From the cell containing the given text, extract its center point as (x, y) coordinate. 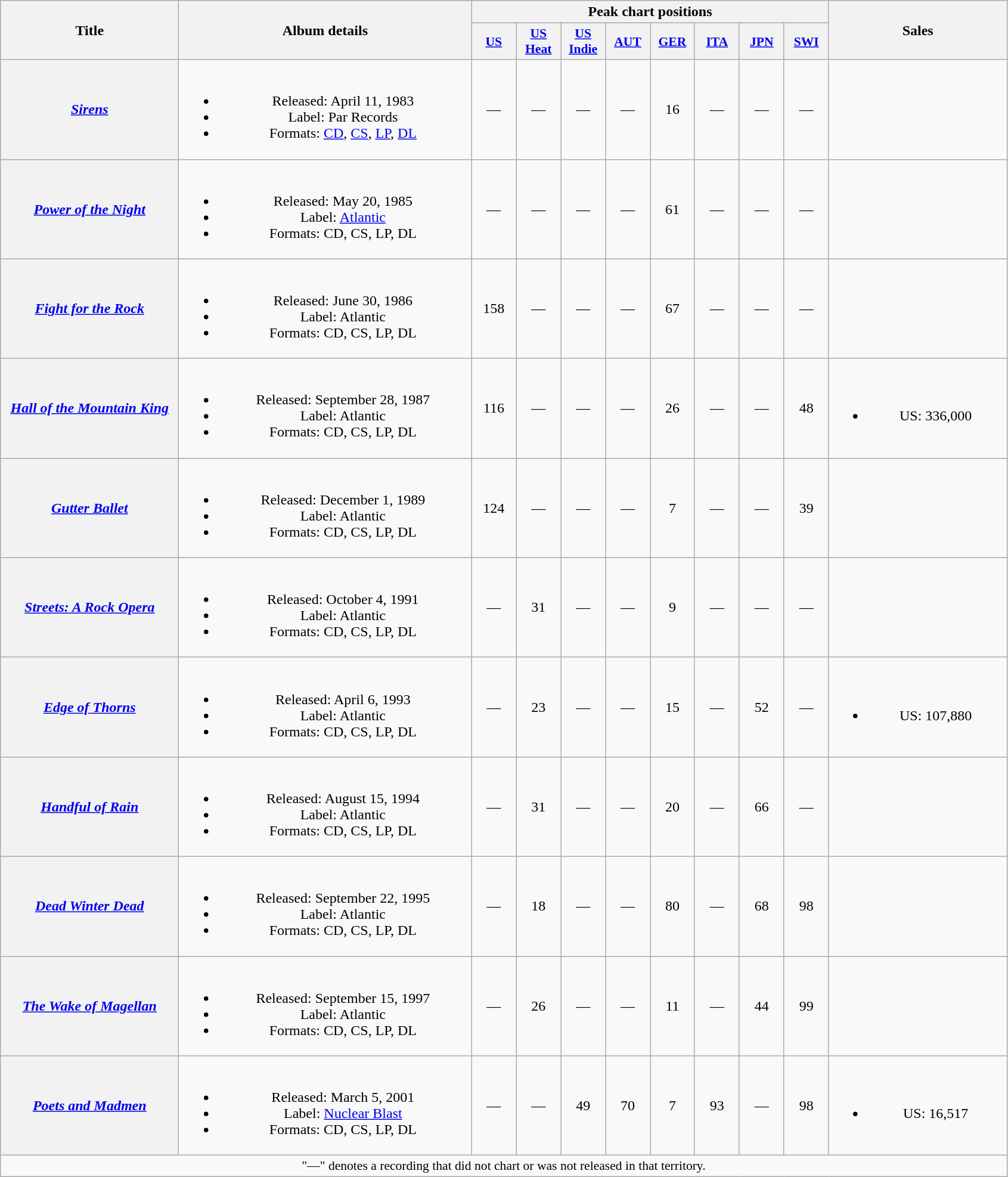
"—" denotes a recording that did not chart or was not released in that territory. (504, 1166)
68 (762, 906)
Released: December 1, 1989Label: AtlanticFormats: CD, CS, LP, DL (325, 508)
61 (672, 209)
Hall of the Mountain King (89, 408)
93 (717, 1105)
39 (806, 508)
JPN (762, 42)
ITA (717, 42)
48 (806, 408)
Sirens (89, 110)
44 (762, 1006)
Handful of Rain (89, 806)
US Heat (539, 42)
Released: May 20, 1985Label: AtlanticFormats: CD, CS, LP, DL (325, 209)
Released: June 30, 1986Label: AtlanticFormats: CD, CS, LP, DL (325, 309)
15 (672, 707)
11 (672, 1006)
Peak chart positions (650, 12)
Released: September 22, 1995Label: AtlanticFormats: CD, CS, LP, DL (325, 906)
Released: August 15, 1994Label: AtlanticFormats: CD, CS, LP, DL (325, 806)
116 (494, 408)
Dead Winter Dead (89, 906)
US (494, 42)
Released: September 28, 1987Label: AtlanticFormats: CD, CS, LP, DL (325, 408)
Released: October 4, 1991Label: AtlanticFormats: CD, CS, LP, DL (325, 607)
Released: September 15, 1997Label: AtlanticFormats: CD, CS, LP, DL (325, 1006)
GER (672, 42)
US Indie (583, 42)
Edge of Thorns (89, 707)
Released: April 6, 1993Label: AtlanticFormats: CD, CS, LP, DL (325, 707)
158 (494, 309)
Gutter Ballet (89, 508)
Released: March 5, 2001Label: Nuclear BlastFormats: CD, CS, LP, DL (325, 1105)
16 (672, 110)
AUT (628, 42)
Album details (325, 30)
70 (628, 1105)
67 (672, 309)
52 (762, 707)
9 (672, 607)
The Wake of Magellan (89, 1006)
US: 16,517 (918, 1105)
18 (539, 906)
US: 336,000 (918, 408)
Power of the Night (89, 209)
20 (672, 806)
Fight for the Rock (89, 309)
66 (762, 806)
99 (806, 1006)
80 (672, 906)
49 (583, 1105)
SWI (806, 42)
23 (539, 707)
Sales (918, 30)
Poets and Madmen (89, 1105)
124 (494, 508)
Title (89, 30)
Streets: A Rock Opera (89, 607)
Released: April 11, 1983Label: Par RecordsFormats: CD, CS, LP, DL (325, 110)
US: 107,880 (918, 707)
